Return the (X, Y) coordinate for the center point of the cell that contains the specified text.  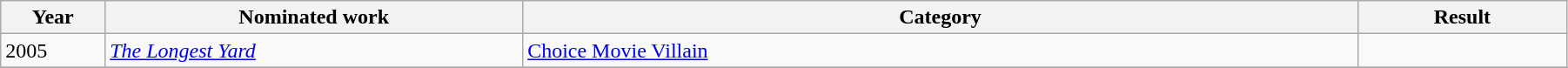
Result (1462, 17)
The Longest Yard (314, 51)
2005 (53, 51)
Nominated work (314, 17)
Category (941, 17)
Choice Movie Villain (941, 51)
Year (53, 17)
